Return (X, Y) of the center of cell containing provided text 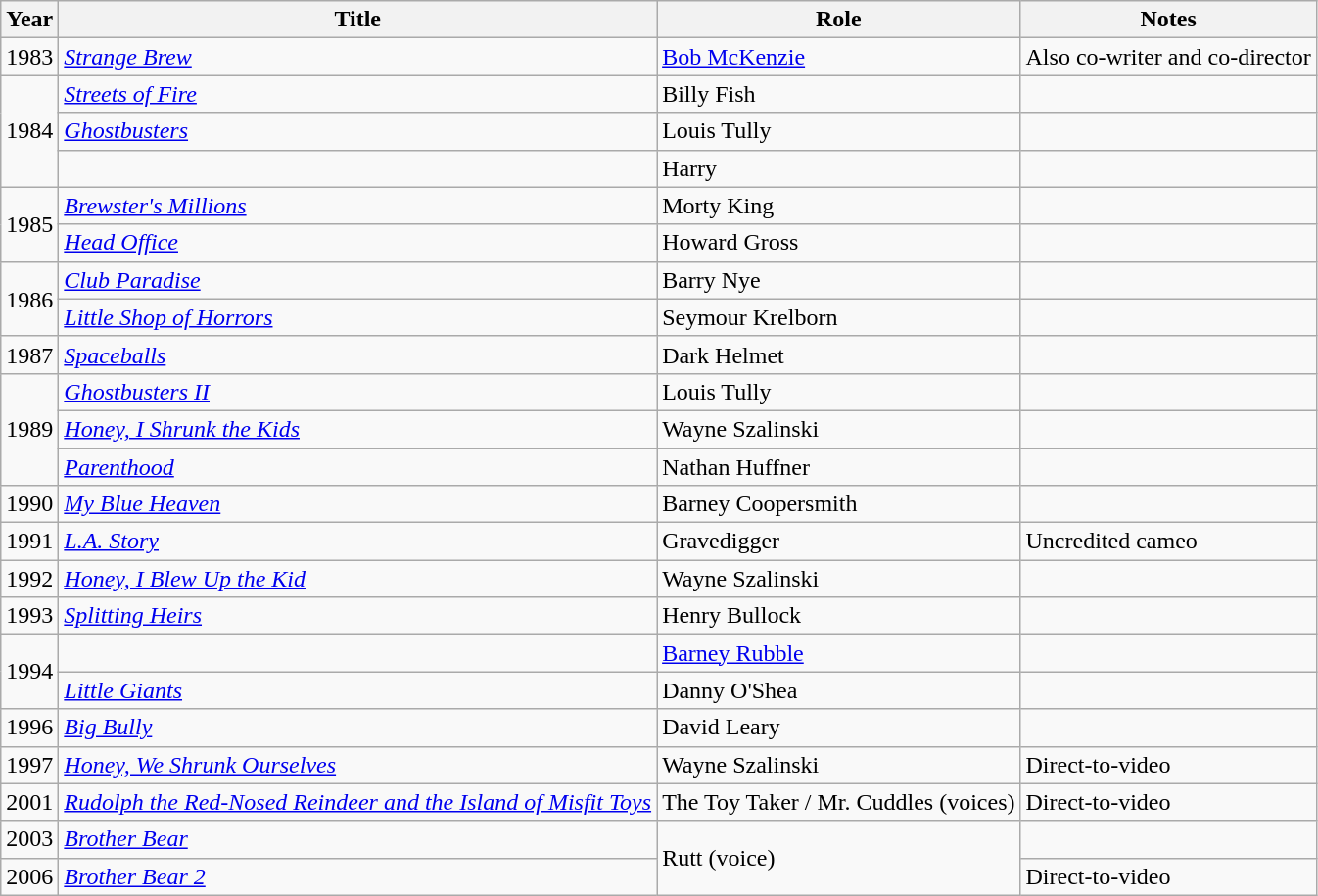
Brother Bear (358, 839)
L.A. Story (358, 542)
2003 (29, 839)
Honey, I Shrunk the Kids (358, 429)
Bob McKenzie (838, 57)
Big Bully (358, 728)
Danny O'Shea (838, 690)
Year (29, 20)
The Toy Taker / Mr. Cuddles (voices) (838, 802)
1983 (29, 57)
Honey, I Blew Up the Kid (358, 579)
1987 (29, 354)
Head Office (358, 243)
Dark Helmet (838, 354)
Gravedigger (838, 542)
Billy Fish (838, 94)
Little Shop of Horrors (358, 317)
Little Giants (358, 690)
Brother Bear 2 (358, 876)
Parenthood (358, 467)
Morty King (838, 206)
Splitting Heirs (358, 616)
Strange Brew (358, 57)
1991 (29, 542)
Rudolph the Red-Nosed Reindeer and the Island of Misfit Toys (358, 802)
Harry (838, 168)
1990 (29, 504)
Spaceballs (358, 354)
Barry Nye (838, 280)
Club Paradise (358, 280)
Title (358, 20)
1994 (29, 672)
2006 (29, 876)
Uncredited cameo (1168, 542)
1985 (29, 224)
Honey, We Shrunk Ourselves (358, 765)
1993 (29, 616)
My Blue Heaven (358, 504)
1984 (29, 131)
Seymour Krelborn (838, 317)
1986 (29, 299)
David Leary (838, 728)
Notes (1168, 20)
Role (838, 20)
Streets of Fire (358, 94)
1992 (29, 579)
1997 (29, 765)
1996 (29, 728)
Brewster's Millions (358, 206)
Ghostbusters II (358, 392)
1989 (29, 429)
Also co-writer and co-director (1168, 57)
Howard Gross (838, 243)
2001 (29, 802)
Barney Coopersmith (838, 504)
Barney Rubble (838, 653)
Nathan Huffner (838, 467)
Ghostbusters (358, 131)
Rutt (voice) (838, 858)
Henry Bullock (838, 616)
